From the cell containing the given text, extract its center point as [X, Y] coordinate. 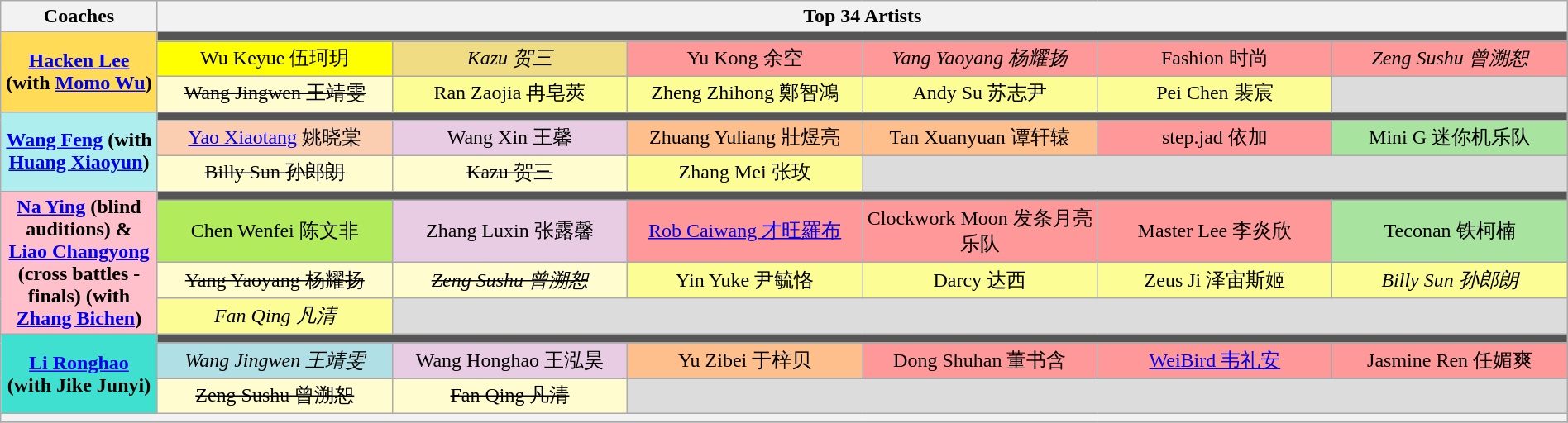
WeiBird 韦礼安 [1215, 360]
Li Ronghao (with Jike Junyi) [79, 373]
Zeus Ji 泽宙斯姬 [1215, 281]
Na Ying (blind auditions) & Liao Changyong (cross battles - finals) (with Zhang Bichen) [79, 263]
Wang Feng (with Huang Xiaoyun) [79, 151]
step.jad 依加 [1215, 139]
Master Lee 李炎欣 [1215, 231]
Andy Su 苏志尹 [980, 94]
Mini G 迷你机乐队 [1450, 139]
Hacken Lee (with Momo Wu) [79, 72]
Rob Caiwang 才旺羅布 [745, 231]
Yu Kong 余空 [745, 59]
Ran Zaojia 冉皂莢 [509, 94]
Tan Xuanyuan 谭轩辕 [980, 139]
Yu Zibei 于梓贝 [745, 360]
Yin Yuke 尹毓恪 [745, 281]
Darcy 达西 [980, 281]
Teconan 铁柯楠 [1450, 231]
Coaches [79, 17]
Zheng Zhihong 鄭智鴻 [745, 94]
Jasmine Ren 任媚爽 [1450, 360]
Top 34 Artists [862, 17]
Zhang Mei 张玫 [745, 173]
Zhuang Yuliang 壯煜亮 [745, 139]
Chen Wenfei 陈文非 [275, 231]
Yao Xiaotang 姚晓棠 [275, 139]
Fashion 时尚 [1215, 59]
Dong Shuhan 董书含 [980, 360]
Wang Xin 王馨 [509, 139]
Zhang Luxin 张露馨 [509, 231]
Wu Keyue 伍珂玥 [275, 59]
Clockwork Moon 发条月亮乐队 [980, 231]
Pei Chen 裴宸 [1215, 94]
Wang Honghao 王泓昊 [509, 360]
